Return the [X, Y] coordinate for the center point of the cell that contains the specified text.  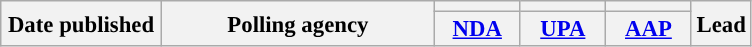
Date published [82, 24]
Polling agency [298, 24]
NDA [477, 30]
AAP [649, 30]
UPA [563, 30]
Lead [721, 24]
